Search for the cell housing the specified text and yield its (x, y) center coordinate. 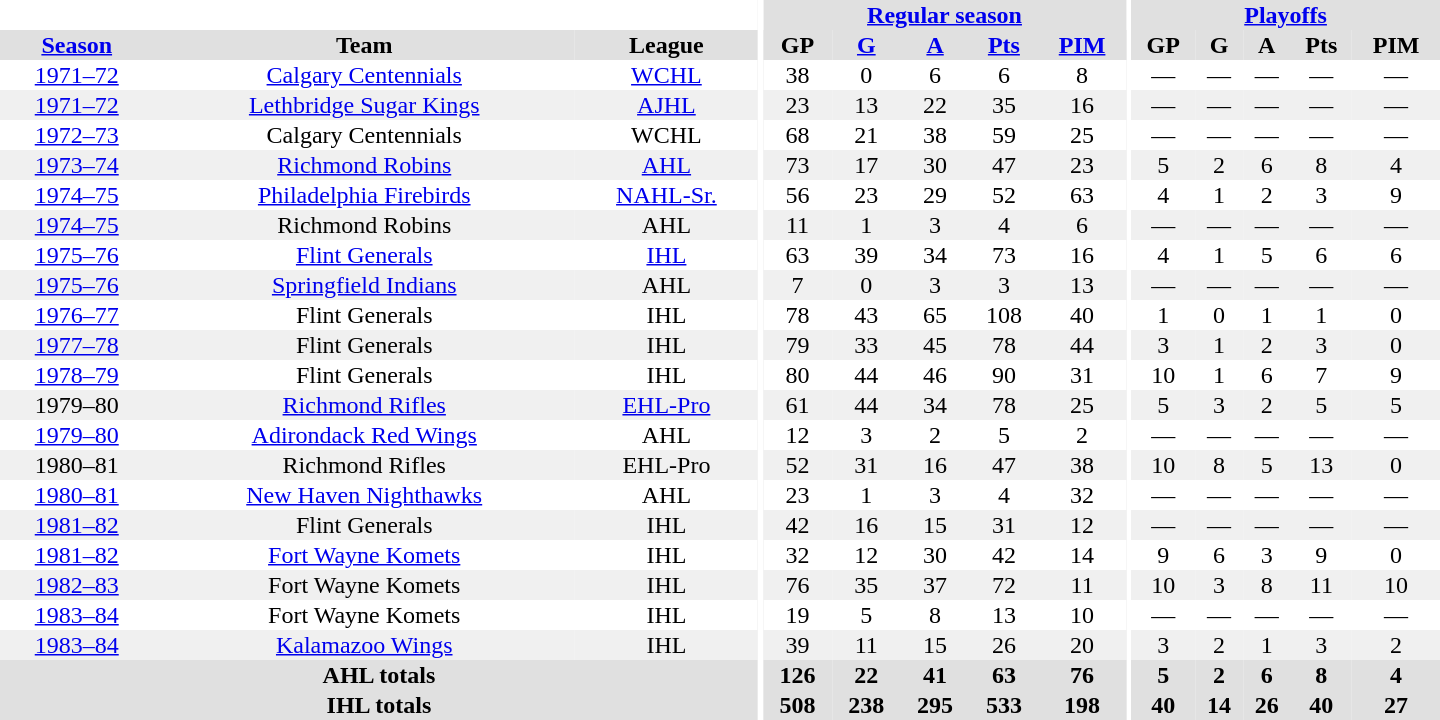
1972–73 (76, 135)
45 (936, 345)
Team (364, 45)
1978–79 (76, 375)
508 (798, 705)
37 (936, 585)
1976–77 (76, 315)
Kalamazoo Wings (364, 645)
League (666, 45)
59 (1004, 135)
21 (866, 135)
68 (798, 135)
Philadelphia Firebirds (364, 195)
20 (1082, 645)
108 (1004, 315)
1973–74 (76, 165)
80 (798, 375)
Playoffs (1286, 15)
NAHL-Sr. (666, 195)
72 (1004, 585)
29 (936, 195)
1977–78 (76, 345)
79 (798, 345)
Season (76, 45)
17 (866, 165)
126 (798, 675)
41 (936, 675)
Regular season (944, 15)
19 (798, 615)
27 (1396, 705)
61 (798, 405)
198 (1082, 705)
New Haven Nighthawks (364, 495)
33 (866, 345)
295 (936, 705)
533 (1004, 705)
1982–83 (76, 585)
AHL totals (379, 675)
IHL totals (379, 705)
90 (1004, 375)
AJHL (666, 105)
43 (866, 315)
Springfield Indians (364, 285)
65 (936, 315)
46 (936, 375)
Lethbridge Sugar Kings (364, 105)
56 (798, 195)
238 (866, 705)
Adirondack Red Wings (364, 435)
